Pinpoint the cell where the given text exists, returning its [X, Y] midpoint coordinate. 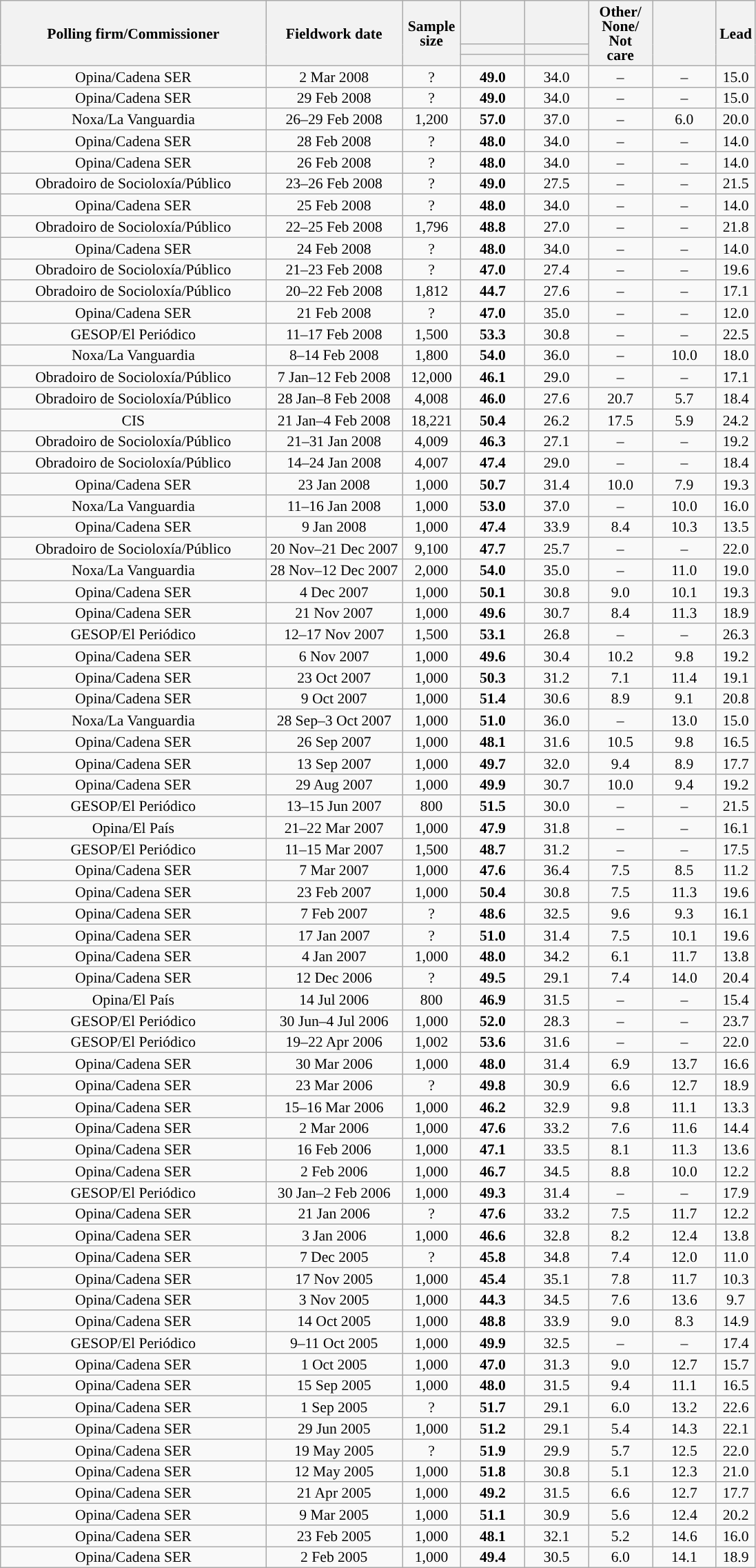
12,000 [431, 376]
5.4 [620, 1429]
26.3 [736, 634]
48.6 [493, 913]
12–17 Nov 2007 [334, 634]
51.7 [493, 1407]
7.1 [620, 677]
4 Jan 2007 [334, 956]
26–29 Feb 2008 [334, 120]
5.9 [684, 419]
17.9 [736, 1193]
7.9 [684, 484]
2,000 [431, 570]
26.8 [557, 634]
27.0 [557, 226]
21 Nov 2007 [334, 612]
52.0 [493, 1021]
28 Feb 2008 [334, 141]
1,812 [431, 291]
32.0 [557, 763]
49.8 [493, 1085]
13.3 [736, 1106]
44.7 [493, 291]
31.3 [557, 1364]
1,002 [431, 1043]
7 Dec 2005 [334, 1256]
19.1 [736, 677]
Sample size [431, 33]
29 Feb 2008 [334, 98]
11–15 Mar 2007 [334, 850]
Lead [736, 33]
44.3 [493, 1299]
34.2 [557, 956]
Other/None/Notcare [620, 33]
11–17 Feb 2008 [334, 334]
49.3 [493, 1193]
28 Nov–12 Dec 2007 [334, 570]
8.8 [620, 1171]
13.5 [736, 527]
21 Jan 2006 [334, 1214]
14.6 [684, 1536]
9.3 [684, 913]
53.3 [493, 334]
6.9 [620, 1063]
27.4 [557, 269]
25 Feb 2008 [334, 205]
47.1 [493, 1150]
30.0 [557, 807]
21 Jan–4 Feb 2008 [334, 419]
24.2 [736, 419]
1 Sep 2005 [334, 1407]
22.1 [736, 1429]
22.6 [736, 1407]
13 Sep 2007 [334, 763]
28.3 [557, 1021]
21.0 [736, 1471]
21 Feb 2008 [334, 313]
11.6 [684, 1128]
20.4 [736, 978]
30 Mar 2006 [334, 1063]
12 May 2005 [334, 1471]
6.1 [620, 956]
46.6 [493, 1236]
4,007 [431, 463]
29 Aug 2007 [334, 785]
23–26 Feb 2008 [334, 183]
13–15 Jun 2007 [334, 807]
53.1 [493, 634]
1,796 [431, 226]
6 Nov 2007 [334, 656]
4,009 [431, 441]
12 Dec 2006 [334, 978]
28 Sep–3 Oct 2007 [334, 720]
26 Sep 2007 [334, 742]
Polling firm/Commissioner [134, 33]
53.0 [493, 506]
45.4 [493, 1278]
22.5 [736, 334]
9 Jan 2008 [334, 527]
47.9 [493, 827]
18,221 [431, 419]
21.8 [736, 226]
10.5 [620, 742]
7 Mar 2007 [334, 870]
23 Jan 2008 [334, 484]
35.1 [557, 1278]
29 Jun 2005 [334, 1429]
11.2 [736, 870]
57.0 [493, 120]
27.5 [557, 183]
7.8 [620, 1278]
28 Jan–8 Feb 2008 [334, 399]
13.7 [684, 1063]
21–31 Jan 2008 [334, 441]
22–25 Feb 2008 [334, 226]
2 Mar 2008 [334, 76]
3 Jan 2006 [334, 1236]
32.8 [557, 1236]
8.3 [684, 1321]
51.4 [493, 699]
21 Apr 2005 [334, 1494]
51.5 [493, 807]
20.8 [736, 699]
46.1 [493, 376]
30 Jun–4 Jul 2006 [334, 1021]
50.7 [493, 484]
23 Mar 2006 [334, 1085]
4 Dec 2007 [334, 592]
30.5 [557, 1557]
15 Sep 2005 [334, 1386]
7 Jan–12 Feb 2008 [334, 376]
8.5 [684, 870]
4,008 [431, 399]
46.7 [493, 1171]
9,100 [431, 549]
48.7 [493, 850]
14 Oct 2005 [334, 1321]
51.2 [493, 1429]
49.2 [493, 1494]
9.7 [736, 1299]
16.6 [736, 1063]
30.4 [557, 656]
10.2 [620, 656]
46.9 [493, 1000]
8–14 Feb 2008 [334, 356]
33.5 [557, 1150]
15.4 [736, 1000]
13.0 [684, 720]
49.7 [493, 763]
47.7 [493, 549]
19.0 [736, 570]
50.1 [493, 592]
30.6 [557, 699]
14.9 [736, 1321]
CIS [134, 419]
20.2 [736, 1514]
29.9 [557, 1449]
51.8 [493, 1471]
25.7 [557, 549]
Fieldwork date [334, 33]
31.8 [557, 827]
46.0 [493, 399]
9.1 [684, 699]
11.4 [684, 677]
13.2 [684, 1407]
23 Feb 2005 [334, 1536]
9 Oct 2007 [334, 699]
20.0 [736, 120]
18.0 [736, 356]
46.3 [493, 441]
20 Nov–21 Dec 2007 [334, 549]
49.5 [493, 978]
12.5 [684, 1449]
9.6 [620, 913]
46.2 [493, 1106]
51.1 [493, 1514]
26 Feb 2008 [334, 163]
20.7 [620, 399]
5.2 [620, 1536]
8.1 [620, 1150]
8.2 [620, 1236]
19 May 2005 [334, 1449]
14.4 [736, 1128]
3 Nov 2005 [334, 1299]
17 Jan 2007 [334, 935]
21–23 Feb 2008 [334, 269]
20–22 Feb 2008 [334, 291]
2 Feb 2006 [334, 1171]
9 Mar 2005 [334, 1514]
5.1 [620, 1471]
45.8 [493, 1256]
14.1 [684, 1557]
50.3 [493, 677]
17 Nov 2005 [334, 1278]
14.3 [684, 1429]
1,800 [431, 356]
14 Jul 2006 [334, 1000]
51.9 [493, 1449]
12.3 [684, 1471]
9–11 Oct 2005 [334, 1343]
15–16 Mar 2006 [334, 1106]
16 Feb 2006 [334, 1150]
5.6 [620, 1514]
1 Oct 2005 [334, 1364]
34.8 [557, 1256]
7 Feb 2007 [334, 913]
27.1 [557, 441]
19–22 Apr 2006 [334, 1043]
15.7 [736, 1364]
36.4 [557, 870]
26.2 [557, 419]
49.4 [493, 1557]
53.6 [493, 1043]
2 Feb 2005 [334, 1557]
21–22 Mar 2007 [334, 827]
17.4 [736, 1343]
23 Feb 2007 [334, 892]
24 Feb 2008 [334, 248]
32.9 [557, 1106]
11–16 Jan 2008 [334, 506]
14–24 Jan 2008 [334, 463]
30 Jan–2 Feb 2006 [334, 1193]
23 Oct 2007 [334, 677]
1,200 [431, 120]
23.7 [736, 1021]
2 Mar 2006 [334, 1128]
32.1 [557, 1536]
